Extract the [x, y] coordinate from the center of the cell holding the provided text.  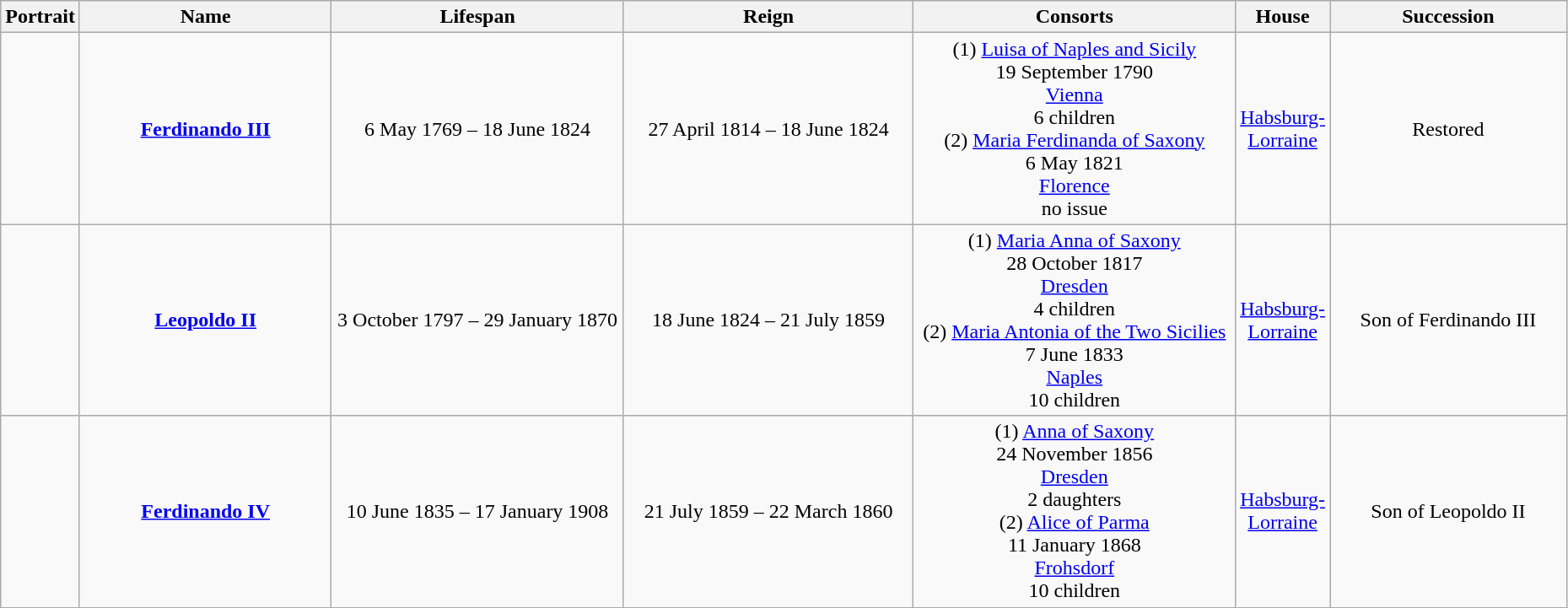
Consorts [1075, 17]
(1) Anna of Saxony24 November 1856Dresden2 daughters(2) Alice of Parma11 January 1868Frohsdorf10 children [1075, 511]
Son of Ferdinando III [1449, 320]
Lifespan [477, 17]
3 October 1797 – 29 January 1870 [477, 320]
Son of Leopoldo II [1449, 511]
18 June 1824 – 21 July 1859 [768, 320]
6 May 1769 – 18 June 1824 [477, 128]
Reign [768, 17]
(1) Luisa of Naples and Sicily19 September 1790Vienna6 children(2) Maria Ferdinanda of Saxony6 May 1821Florenceno issue [1075, 128]
Leopoldo II [206, 320]
House [1283, 17]
27 April 1814 – 18 June 1824 [768, 128]
Ferdinando III [206, 128]
Succession [1449, 17]
Ferdinando IV [206, 511]
Restored [1449, 128]
10 June 1835 – 17 January 1908 [477, 511]
(1) Maria Anna of Saxony28 October 1817Dresden4 children(2) Maria Antonia of the Two Sicilies7 June 1833Naples10 children [1075, 320]
Portrait [40, 17]
Name [206, 17]
21 July 1859 – 22 March 1860 [768, 511]
